Pinpoint the cell where the given text exists, returning its (x, y) midpoint coordinate. 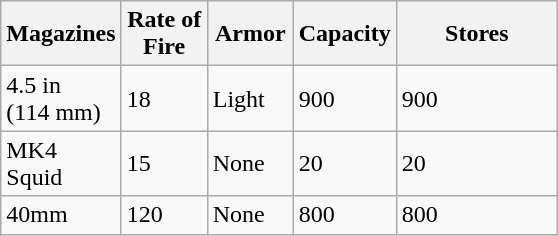
Armor (250, 34)
4.5 in (114 mm) (61, 98)
MK4 Squid (61, 164)
15 (164, 164)
40mm (61, 215)
Magazines (61, 34)
Light (250, 98)
Rate of Fire (164, 34)
18 (164, 98)
120 (164, 215)
Capacity (344, 34)
Stores (476, 34)
